Locate the cell with the specified text and output its (x, y) center coordinate. 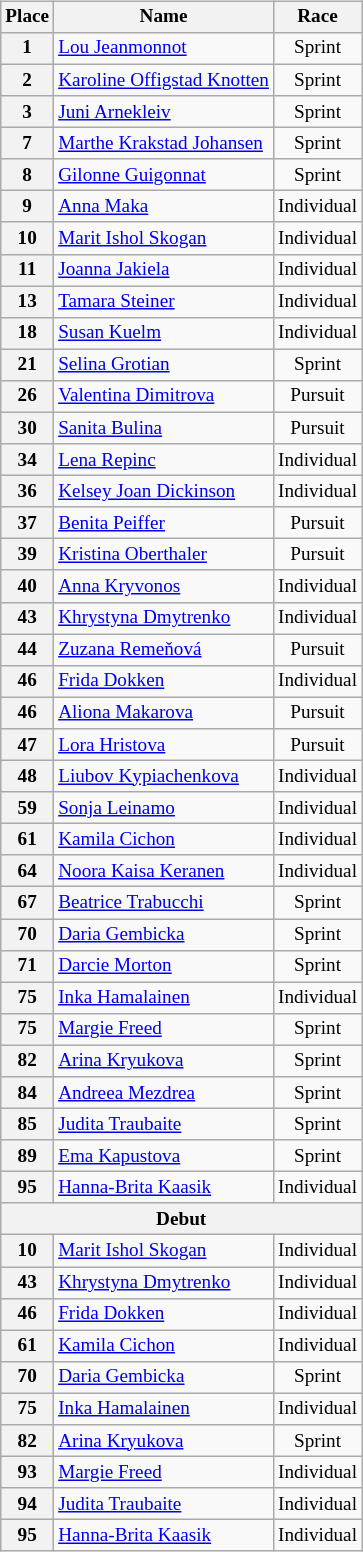
Benita Peiffer (164, 523)
2 (28, 80)
Selina Grotian (164, 365)
Karoline Offigstad Knotten (164, 80)
85 (28, 1124)
Susan Kuelm (164, 333)
Place (28, 17)
44 (28, 650)
8 (28, 175)
Kelsey Joan Dickinson (164, 492)
Joanna Jakiela (164, 270)
Valentina Dimitrova (164, 397)
Tamara Steiner (164, 302)
89 (28, 1156)
84 (28, 1093)
67 (28, 903)
Name (164, 17)
Debut (182, 1219)
Kristina Oberthaler (164, 555)
9 (28, 207)
Darcie Morton (164, 966)
30 (28, 428)
36 (28, 492)
7 (28, 144)
3 (28, 112)
26 (28, 397)
Liubov Kypiachenkova (164, 776)
Lena Repinc (164, 460)
Andreea Mezdrea (164, 1093)
1 (28, 49)
94 (28, 1504)
93 (28, 1472)
48 (28, 776)
39 (28, 555)
Noora Kaisa Keranen (164, 871)
40 (28, 586)
64 (28, 871)
18 (28, 333)
Lora Hristova (164, 745)
37 (28, 523)
Sonja Leinamo (164, 808)
Race (317, 17)
Aliona Makarova (164, 713)
Marthe Krakstad Johansen (164, 144)
Juni Arnekleiv (164, 112)
Gilonne Guigonnat (164, 175)
47 (28, 745)
Beatrice Trabucchi (164, 903)
Zuzana Remeňová (164, 650)
21 (28, 365)
Anna Kryvonos (164, 586)
Sanita Bulina (164, 428)
Ema Kapustova (164, 1156)
Lou Jeanmonnot (164, 49)
59 (28, 808)
Anna Maka (164, 207)
34 (28, 460)
71 (28, 966)
11 (28, 270)
13 (28, 302)
